Locate the cell with the specified text and output its (x, y) center coordinate. 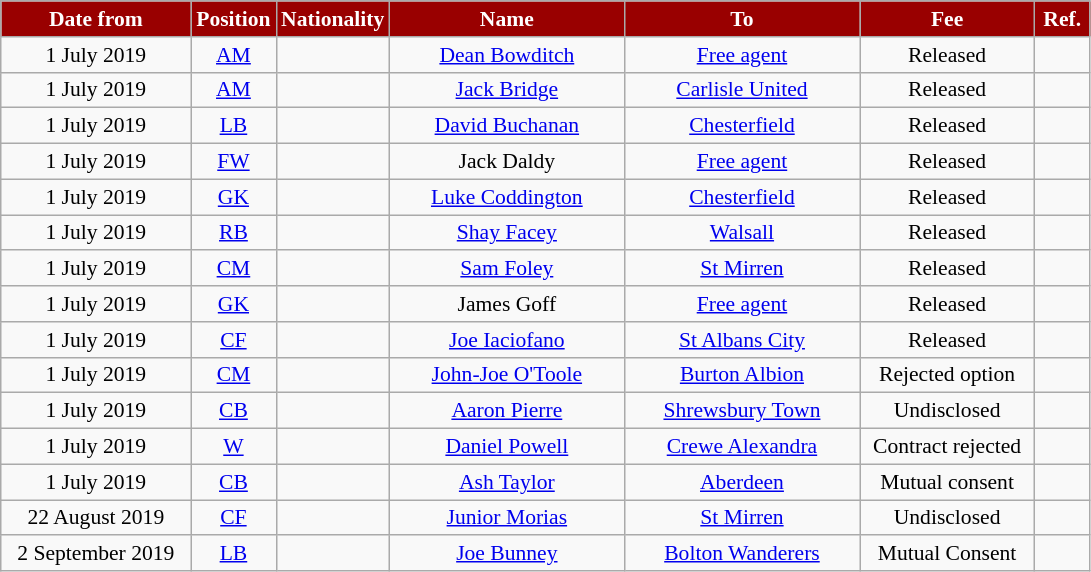
Mutual Consent (948, 554)
Fee (948, 19)
Aaron Pierre (506, 411)
David Buchanan (506, 126)
Shrewsbury Town (742, 411)
To (742, 19)
Ash Taylor (506, 482)
Nationality (332, 19)
Junior Morias (506, 518)
Joe Iaciofano (506, 340)
Shay Facey (506, 233)
RB (234, 233)
FW (234, 162)
Bolton Wanderers (742, 554)
John-Joe O'Toole (506, 375)
Jack Daldy (506, 162)
Position (234, 19)
22 August 2019 (96, 518)
2 September 2019 (96, 554)
Jack Bridge (506, 90)
Daniel Powell (506, 447)
Aberdeen (742, 482)
Sam Foley (506, 269)
Walsall (742, 233)
Name (506, 19)
Ref. (1062, 19)
Carlisle United (742, 90)
Luke Coddington (506, 197)
Joe Bunney (506, 554)
Mutual consent (948, 482)
Rejected option (948, 375)
Crewe Alexandra (742, 447)
Dean Bowditch (506, 55)
Burton Albion (742, 375)
James Goff (506, 304)
Contract rejected (948, 447)
W (234, 447)
St Albans City (742, 340)
Date from (96, 19)
